Return the (X, Y) coordinate for the center point of the cell that contains the specified text.  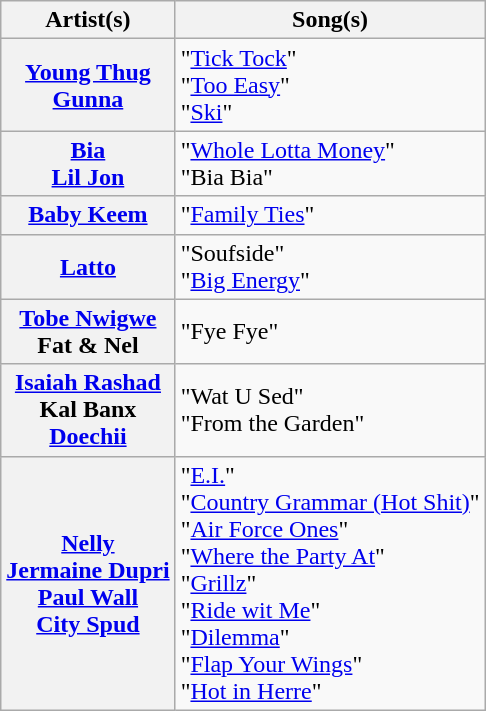
"E.I.""Country Grammar (Hot Shit)""Air Force Ones""Where the Party At""Grillz""Ride wit Me""Dilemma""Flap Your Wings""Hot in Herre" (330, 583)
"Family Ties" (330, 215)
Baby Keem (88, 215)
Latto (88, 266)
"Soufside""Big Energy" (330, 266)
Song(s) (330, 20)
Tobe NwigweFat & Nel (88, 332)
NellyJermaine DupriPaul WallCity Spud (88, 583)
"Fye Fye" (330, 332)
"Whole Lotta Money""Bia Bia" (330, 164)
"Wat U Sed""From the Garden" (330, 410)
Isaiah RashadKal BanxDoechii (88, 410)
Young ThugGunna (88, 85)
Artist(s) (88, 20)
BiaLil Jon (88, 164)
"Tick Tock""Too Easy""Ski" (330, 85)
